Provide the (X, Y) coordinate of the cell's center where the given text is located.  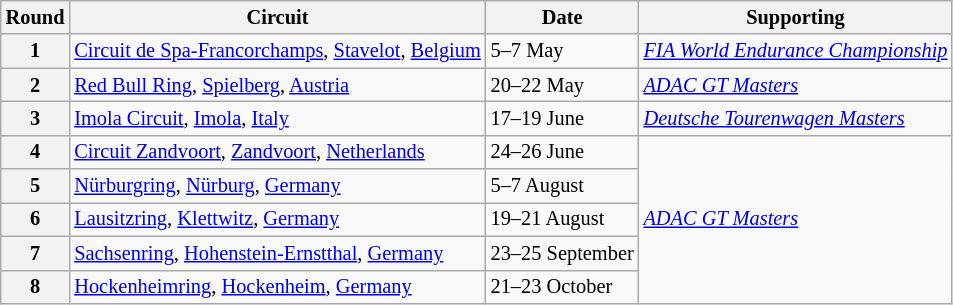
23–25 September (562, 253)
8 (36, 287)
Circuit Zandvoort, Zandvoort, Netherlands (277, 152)
1 (36, 51)
Circuit (277, 17)
FIA World Endurance Championship (796, 51)
Hockenheimring, Hockenheim, Germany (277, 287)
20–22 May (562, 85)
21–23 October (562, 287)
5 (36, 186)
4 (36, 152)
19–21 August (562, 219)
Date (562, 17)
5–7 August (562, 186)
Supporting (796, 17)
Imola Circuit, Imola, Italy (277, 118)
2 (36, 85)
Circuit de Spa-Francorchamps, Stavelot, Belgium (277, 51)
5–7 May (562, 51)
24–26 June (562, 152)
Round (36, 17)
Sachsenring, Hohenstein-Ernstthal, Germany (277, 253)
3 (36, 118)
Nürburgring, Nürburg, Germany (277, 186)
7 (36, 253)
6 (36, 219)
Lausitzring, Klettwitz, Germany (277, 219)
17–19 June (562, 118)
Red Bull Ring, Spielberg, Austria (277, 85)
Deutsche Tourenwagen Masters (796, 118)
